Return (X, Y) of the center of cell containing provided text 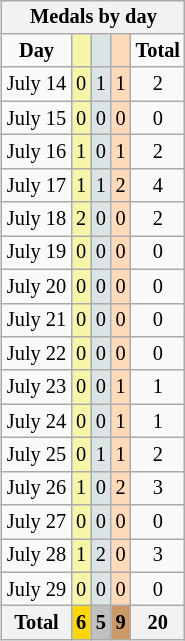
9 (121, 623)
July 19 (36, 253)
July 15 (36, 118)
6 (81, 623)
5 (101, 623)
4 (158, 185)
July 22 (36, 354)
July 18 (36, 219)
July 17 (36, 185)
July 28 (36, 556)
Day (36, 51)
July 25 (36, 455)
July 29 (36, 589)
July 21 (36, 320)
July 16 (36, 152)
20 (158, 623)
July 26 (36, 488)
July 14 (36, 84)
Medals by day (94, 17)
July 27 (36, 522)
July 24 (36, 421)
July 23 (36, 387)
July 20 (36, 286)
